Capture the cell that displays the provided text and extract its [x, y] central coordinate. 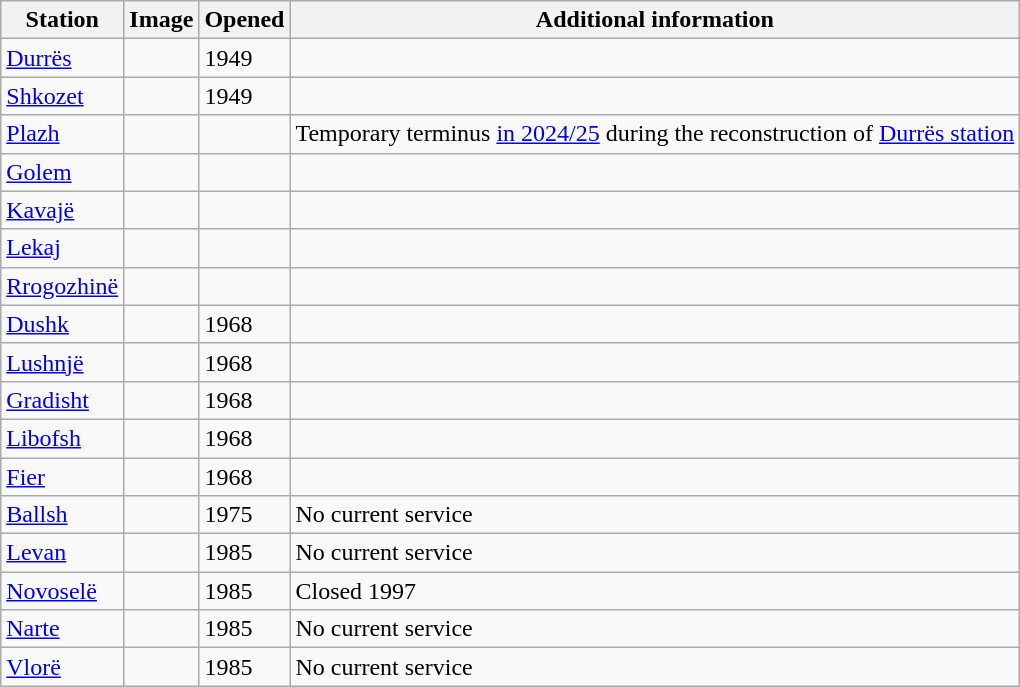
Gradisht [62, 400]
Rrogozhinë [62, 286]
Vlorë [62, 667]
Image [162, 20]
Novoselë [62, 591]
Lekaj [62, 248]
Narte [62, 629]
Golem [62, 172]
Dushk [62, 324]
Levan [62, 553]
Ballsh [62, 515]
Additional information [655, 20]
Closed 1997 [655, 591]
Durrës [62, 58]
Plazh [62, 134]
Fier [62, 477]
Lushnjë [62, 362]
Opened [244, 20]
1975 [244, 515]
Temporary terminus in 2024/25 during the reconstruction of Durrës station [655, 134]
Station [62, 20]
Shkozet [62, 96]
Libofsh [62, 438]
Kavajë [62, 210]
